Scan for the cell matching the given text and deliver its [X, Y] coordinate at center. 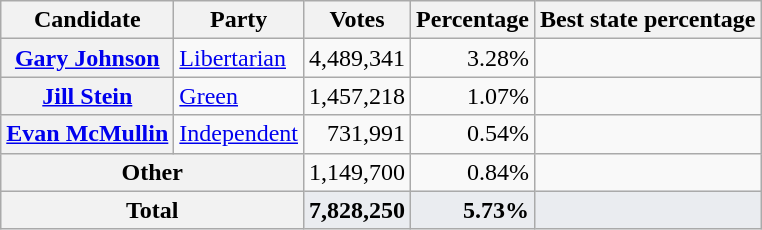
Candidate [88, 20]
0.54% [473, 134]
Percentage [473, 20]
1,457,218 [358, 96]
Gary Johnson [88, 58]
Total [152, 210]
Green [239, 96]
Independent [239, 134]
4,489,341 [358, 58]
1,149,700 [358, 172]
0.84% [473, 172]
5.73% [473, 210]
Libertarian [239, 58]
3.28% [473, 58]
731,991 [358, 134]
Evan McMullin [88, 134]
Other [152, 172]
1.07% [473, 96]
Jill Stein [88, 96]
Best state percentage [648, 20]
Votes [358, 20]
7,828,250 [358, 210]
Party [239, 20]
